Return the [x, y] coordinate for the center point of the cell that contains the specified text.  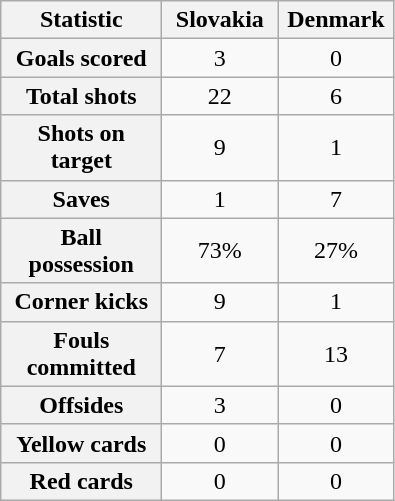
Goals scored [82, 58]
Corner kicks [82, 302]
Ball possession [82, 250]
13 [336, 354]
Offsides [82, 405]
Shots on target [82, 148]
Slovakia [220, 20]
Red cards [82, 481]
Statistic [82, 20]
Fouls committed [82, 354]
6 [336, 96]
Total shots [82, 96]
Yellow cards [82, 443]
27% [336, 250]
Saves [82, 199]
22 [220, 96]
Denmark [336, 20]
73% [220, 250]
